For the text-containing cell, return its midpoint in [x, y] coordinate format. 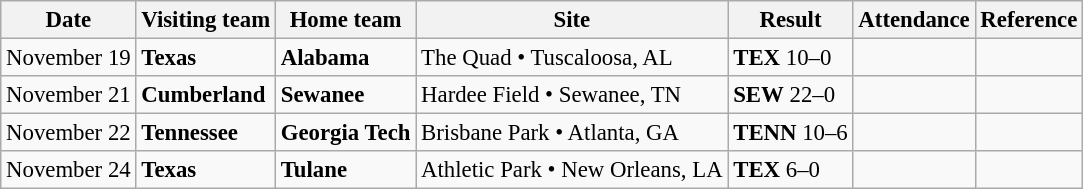
TEX 6–0 [790, 170]
The Quad • Tuscaloosa, AL [572, 58]
Result [790, 20]
Tennessee [206, 133]
Reference [1029, 20]
TENN 10–6 [790, 133]
TEX 10–0 [790, 58]
SEW 22–0 [790, 95]
Georgia Tech [345, 133]
Tulane [345, 170]
Site [572, 20]
Athletic Park • New Orleans, LA [572, 170]
Hardee Field • Sewanee, TN [572, 95]
November 22 [68, 133]
Attendance [914, 20]
Date [68, 20]
November 24 [68, 170]
November 21 [68, 95]
Cumberland [206, 95]
Sewanee [345, 95]
Brisbane Park • Atlanta, GA [572, 133]
Home team [345, 20]
Alabama [345, 58]
November 19 [68, 58]
Visiting team [206, 20]
